Detect which cell encompasses the target text, then output its [X, Y] center coordinate. 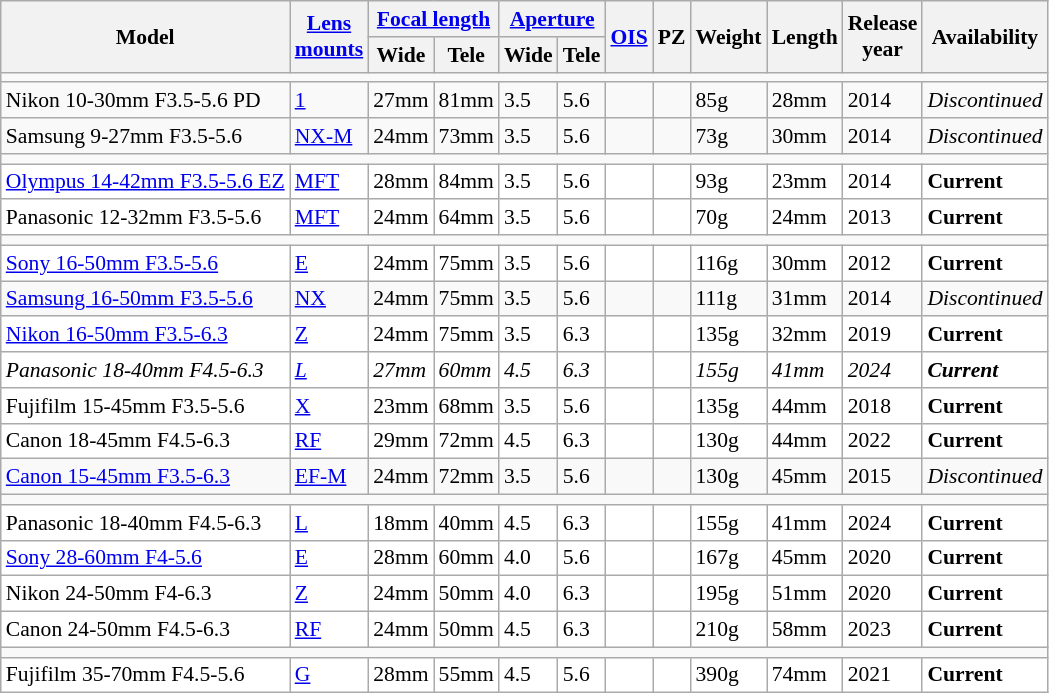
93g [729, 182]
Canon 18-45mm F4.5-6.3 [146, 441]
Focal length [434, 19]
2022 [883, 441]
68mm [466, 406]
390g [729, 675]
Canon 24-50mm F4.5-6.3 [146, 630]
2012 [883, 263]
18mm [400, 523]
Aperture [552, 19]
31mm [805, 299]
X [330, 406]
73g [729, 136]
EF-M [330, 477]
Sony 16-50mm F3.5-5.6 [146, 263]
G [330, 675]
OIS [628, 36]
51mm [805, 594]
73mm [466, 136]
2023 [883, 630]
58mm [805, 630]
NX-M [330, 136]
Fujifilm 15-45mm F3.5-5.6 [146, 406]
81mm [466, 101]
74mm [805, 675]
Sony 28-60mm F4-5.6 [146, 558]
Nikon 10-30mm F3.5-5.6 PD [146, 101]
NX [330, 299]
Availability [984, 36]
2015 [883, 477]
Fujifilm 35-70mm F4.5-5.6 [146, 675]
PZ [672, 36]
167g [729, 558]
2018 [883, 406]
29mm [400, 441]
2019 [883, 335]
116g [729, 263]
64mm [466, 218]
Nikon 24-50mm F4-6.3 [146, 594]
70g [729, 218]
Length [805, 36]
195g [729, 594]
Model [146, 36]
84mm [466, 182]
Lensmounts [330, 36]
210g [729, 630]
Olympus 14-42mm F3.5-5.6 EZ [146, 182]
Samsung 9-27mm F3.5-5.6 [146, 136]
Canon 15-45mm F3.5-6.3 [146, 477]
1 [330, 101]
2021 [883, 675]
Weight [729, 36]
Samsung 16-50mm F3.5-5.6 [146, 299]
85g [729, 101]
Releaseyear [883, 36]
111g [729, 299]
40mm [466, 523]
Panasonic 12-32mm F3.5-5.6 [146, 218]
2013 [883, 218]
55mm [466, 675]
Nikon 16-50mm F3.5-6.3 [146, 335]
32mm [805, 335]
